Capture the cell that displays the provided text and extract its [x, y] central coordinate. 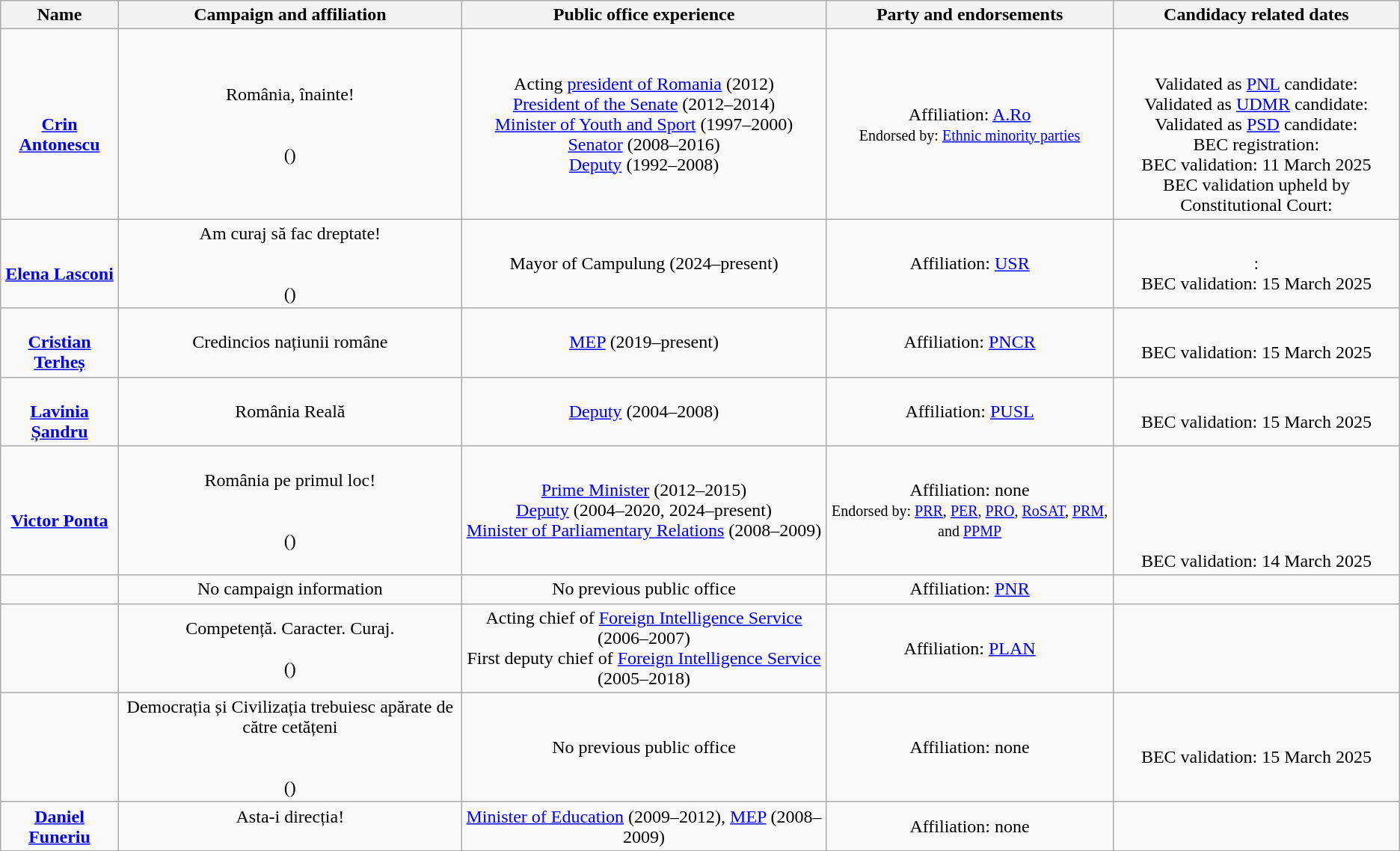
Daniel Funeriu [60, 826]
Party and endorsements [970, 15]
Acting chief of Foreign Intelligence Service (2006–2007)First deputy chief of Foreign Intelligence Service (2005–2018) [643, 648]
BEC validation: 14 March 2025 [1256, 510]
Public office experience [643, 15]
Deputy (2004–2008) [643, 411]
Asta-i direcția! [290, 826]
Am curaj să fac dreptate!() [290, 263]
Campaign and affiliation [290, 15]
Lavinia Șandru [60, 411]
: BEC validation: 15 March 2025 [1256, 263]
România pe primul loc!() [290, 510]
Minister of Education (2009–2012), MEP (2008–2009) [643, 826]
Competență. Caracter. Curaj.() [290, 648]
Cristian Terheș [60, 342]
Candidacy related dates [1256, 15]
Victor Ponta [60, 510]
Elena Lasconi [60, 263]
Affiliation: PNR [970, 589]
Name [60, 15]
Affiliation: PNCR [970, 342]
Affiliation: USR [970, 263]
MEP (2019–present) [643, 342]
România Reală [290, 411]
Mayor of Campulung (2024–present) [643, 263]
Affiliation: A.RoEndorsed by: Ethnic minority parties [970, 124]
No campaign information [290, 589]
Credincios națiunii române [290, 342]
Crin Antonescu [60, 124]
Affiliation: PUSL [970, 411]
Affiliation: PLAN [970, 648]
Acting president of Romania (2012)President of the Senate (2012–2014)Minister of Youth and Sport (1997–2000)Senator (2008–2016)Deputy (1992–2008) [643, 124]
România, înainte!() [290, 124]
Prime Minister (2012–2015)Deputy (2004–2020, 2024–present)Minister of Parliamentary Relations (2008–2009) [643, 510]
Democrația și Civilizația trebuiesc apărate de către cetățeni() [290, 747]
Affiliation: noneEndorsed by: PRR, PER, PRO, RoSAT, PRM, and PPMP [970, 510]
